Find where the given text appears and provide that cell's center as (X, Y) coordinate. 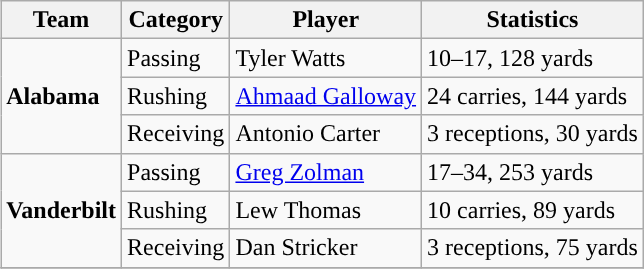
Tyler Watts (326, 58)
Greg Zolman (326, 172)
3 receptions, 75 yards (533, 248)
Vanderbilt (62, 210)
Player (326, 20)
3 receptions, 30 yards (533, 134)
Team (62, 20)
Dan Stricker (326, 248)
Antonio Carter (326, 134)
Alabama (62, 96)
10–17, 128 yards (533, 58)
Lew Thomas (326, 210)
17–34, 253 yards (533, 172)
Ahmaad Galloway (326, 96)
10 carries, 89 yards (533, 210)
Category (176, 20)
Statistics (533, 20)
24 carries, 144 yards (533, 96)
